Capture the cell that displays the provided text and extract its (x, y) central coordinate. 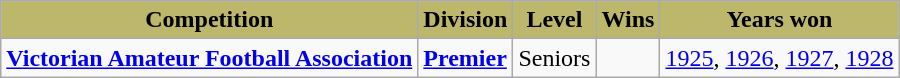
Years won (780, 20)
Seniors (554, 58)
Level (554, 20)
Division (466, 20)
Premier (466, 58)
1925, 1926, 1927, 1928 (780, 58)
Wins (628, 20)
Competition (210, 20)
Victorian Amateur Football Association (210, 58)
